Locate the cell with the specified text and output its [x, y] center coordinate. 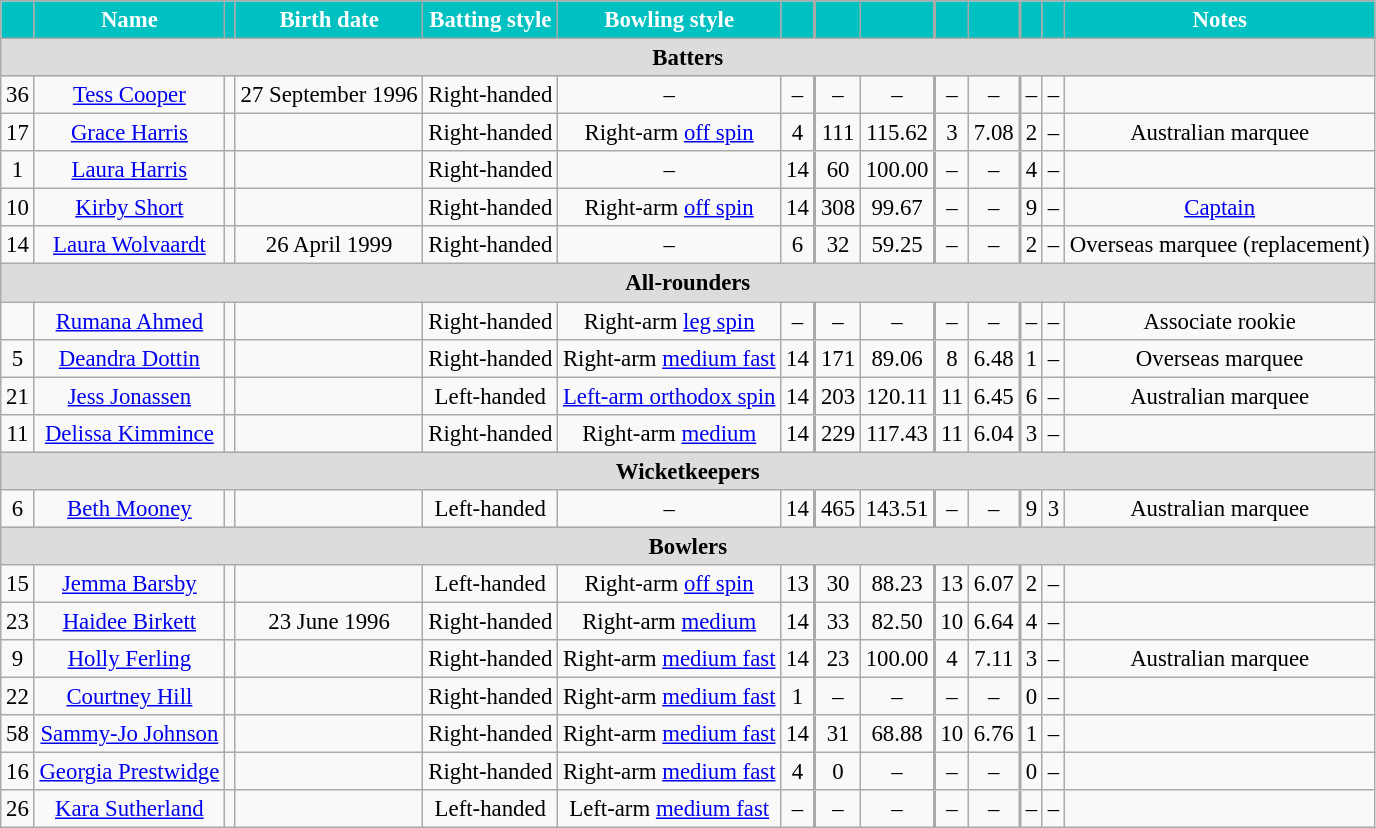
Left-arm orthodox spin [670, 396]
21 [18, 396]
99.67 [897, 208]
5 [18, 358]
26 [18, 809]
120.11 [897, 396]
Rumana Ahmed [129, 321]
308 [838, 208]
89.06 [897, 358]
Overseas marquee (replacement) [1219, 245]
7.08 [994, 133]
Notes [1219, 20]
6.64 [994, 621]
Holly Ferling [129, 659]
Overseas marquee [1219, 358]
6.45 [994, 396]
Right-arm leg spin [670, 321]
Birth date [329, 20]
171 [838, 358]
36 [18, 95]
Beth Mooney [129, 509]
60 [838, 170]
Sammy-Jo Johnson [129, 734]
22 [18, 697]
6.76 [994, 734]
27 September 1996 [329, 95]
117.43 [897, 433]
Delissa Kimmince [129, 433]
15 [18, 584]
58 [18, 734]
Grace Harris [129, 133]
68.88 [897, 734]
115.62 [897, 133]
31 [838, 734]
8 [951, 358]
Laura Harris [129, 170]
Bowlers [688, 546]
Captain [1219, 208]
Georgia Prestwidge [129, 772]
203 [838, 396]
82.50 [897, 621]
88.23 [897, 584]
All-rounders [688, 283]
23 June 1996 [329, 621]
Courtney Hill [129, 697]
111 [838, 133]
6.04 [994, 433]
143.51 [897, 509]
Batting style [490, 20]
Jess Jonassen [129, 396]
Left-arm medium fast [670, 809]
Batters [688, 58]
465 [838, 509]
Jemma Barsby [129, 584]
Laura Wolvaardt [129, 245]
6.07 [994, 584]
Kirby Short [129, 208]
16 [18, 772]
Associate rookie [1219, 321]
30 [838, 584]
Deandra Dottin [129, 358]
Tess Cooper [129, 95]
Wicketkeepers [688, 471]
Haidee Birkett [129, 621]
6.48 [994, 358]
26 April 1999 [329, 245]
Kara Sutherland [129, 809]
32 [838, 245]
33 [838, 621]
59.25 [897, 245]
229 [838, 433]
Name [129, 20]
Bowling style [670, 20]
17 [18, 133]
7.11 [994, 659]
